Identify which cell holds the provided text, then report its (x, y) central coordinate. 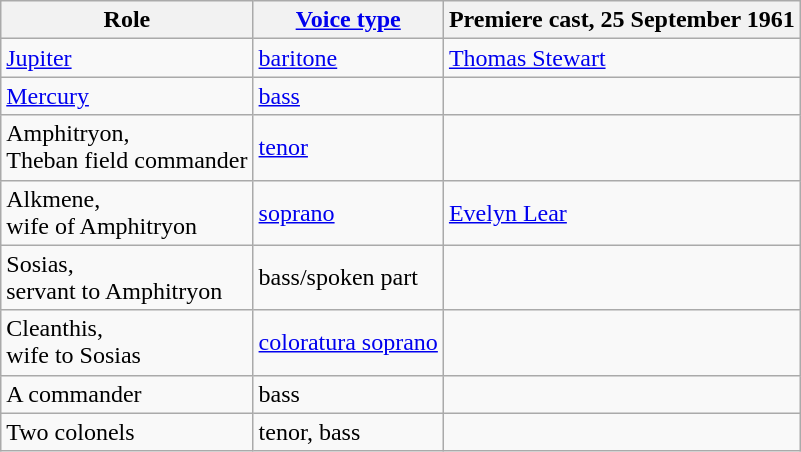
A commander (127, 394)
coloratura soprano (348, 342)
bass/spoken part (348, 278)
Alkmene,wife of Amphitryon (127, 212)
Voice type (348, 20)
Premiere cast, 25 September 1961 (622, 20)
Mercury (127, 96)
tenor, bass (348, 432)
Jupiter (127, 58)
Thomas Stewart (622, 58)
Two colonels (127, 432)
soprano (348, 212)
Cleanthis,wife to Sosias (127, 342)
Amphitryon,Theban field commander (127, 148)
Evelyn Lear (622, 212)
baritone (348, 58)
tenor (348, 148)
Role (127, 20)
Sosias,servant to Amphitryon (127, 278)
